For the text-containing cell, return its midpoint in [X, Y] coordinate format. 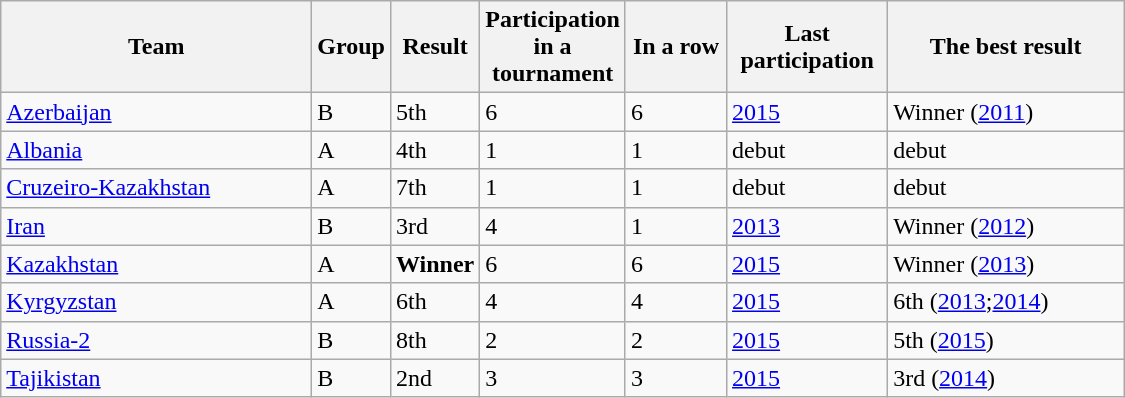
Winner (2013) [1006, 264]
Iran [156, 226]
7th [434, 188]
Group [352, 47]
3rd (2014) [1006, 378]
Russia-2 [156, 340]
Tajikistan [156, 378]
2nd [434, 378]
3rd [434, 226]
Winner (2012) [1006, 226]
Last participation [808, 47]
Result [434, 47]
Albania [156, 150]
In a row [676, 47]
6th [434, 302]
Winner [434, 264]
8th [434, 340]
Kazakhstan [156, 264]
5th (2015) [1006, 340]
Team [156, 47]
2013 [808, 226]
Winner (2011) [1006, 112]
Kyrgyzstan [156, 302]
5th [434, 112]
Azerbaijan [156, 112]
Cruzeiro-Kazakhstan [156, 188]
6th (2013;2014) [1006, 302]
The best result [1006, 47]
4th [434, 150]
Participation in a tournament [553, 47]
